Detect which cell encompasses the target text, then output its [X, Y] center coordinate. 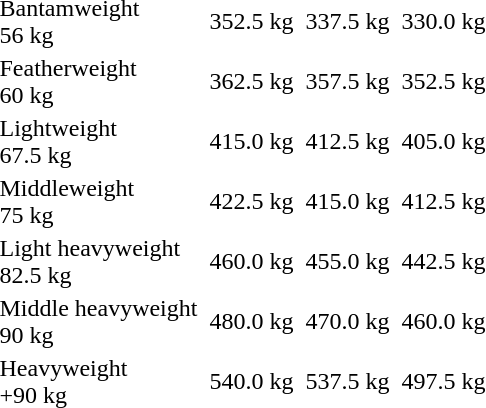
412.5 kg [348, 142]
455.0 kg [348, 262]
460.0 kg [252, 262]
357.5 kg [348, 82]
422.5 kg [252, 202]
362.5 kg [252, 82]
480.0 kg [252, 322]
470.0 kg [348, 322]
